Provide the (X, Y) coordinate of the cell's center where the given text is located.  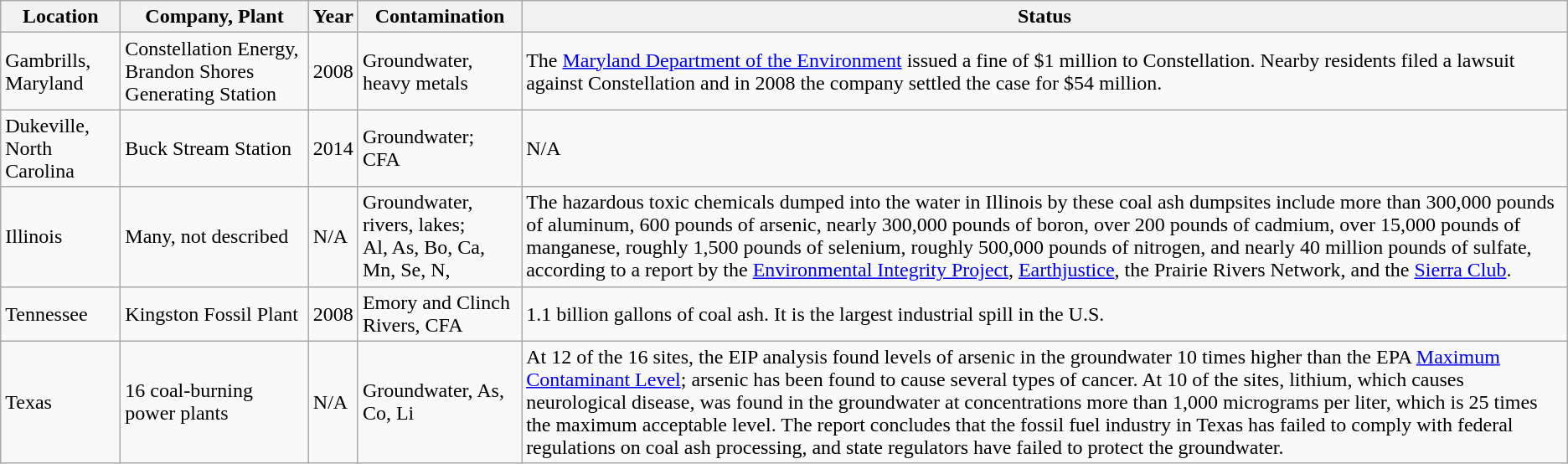
Emory and Clinch Rivers, CFA (439, 313)
16 coal-burning power plants (214, 402)
Constellation Energy, Brandon Shores Generating Station (214, 71)
Groundwater, As, Co, Li (439, 402)
Texas (60, 402)
Location (60, 17)
Groundwater; CFA (439, 148)
Groundwater, heavy metals (439, 71)
Tennessee (60, 313)
Kingston Fossil Plant (214, 313)
Buck Stream Station (214, 148)
Dukeville, North Carolina (60, 148)
Groundwater, rivers, lakes;Al, As, Bo, Ca, Mn, Se, N, (439, 236)
Many, not described (214, 236)
Status (1045, 17)
Gambrills, Maryland (60, 71)
Illinois (60, 236)
1.1 billion gallons of coal ash. It is the largest industrial spill in the U.S. (1045, 313)
Year (333, 17)
Contamination (439, 17)
Company, Plant (214, 17)
2014 (333, 148)
